Extract the [X, Y] coordinate from the center of the cell holding the provided text.  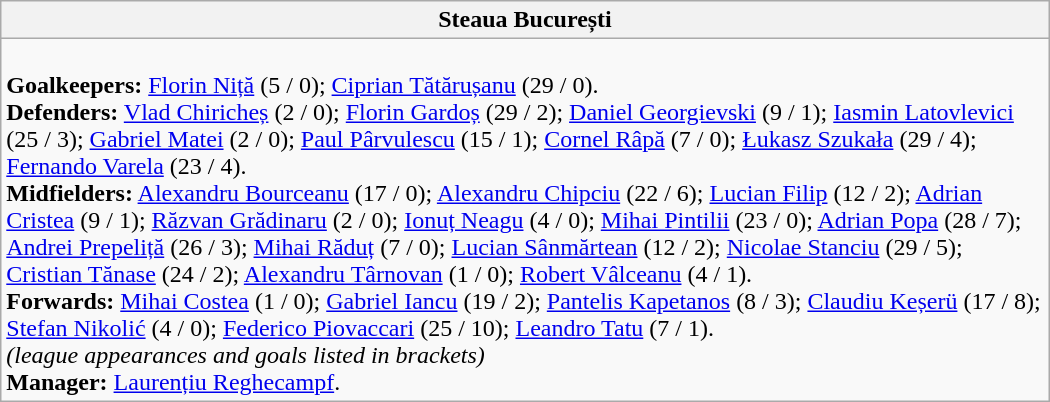
Steaua București [525, 20]
